Return (X, Y) of the center of cell containing provided text 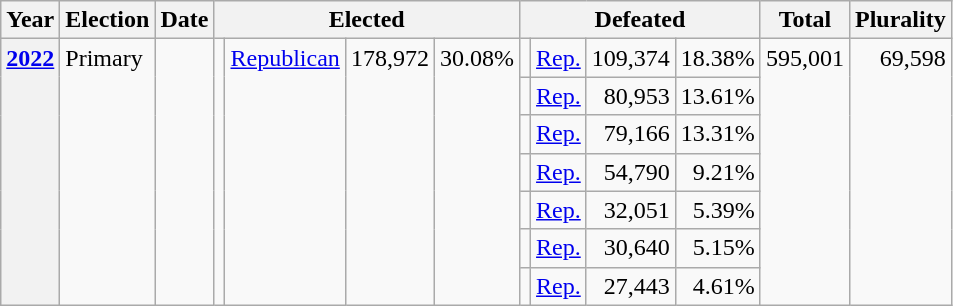
Total (804, 20)
Year (30, 20)
13.31% (718, 134)
79,166 (630, 134)
595,001 (804, 172)
32,051 (630, 210)
Election (108, 20)
9.21% (718, 172)
5.39% (718, 210)
Date (184, 20)
18.38% (718, 58)
2022 (30, 172)
109,374 (630, 58)
Republican (285, 172)
Primary (108, 172)
178,972 (390, 172)
30.08% (476, 172)
5.15% (718, 248)
Elected (367, 20)
80,953 (630, 96)
13.61% (718, 96)
30,640 (630, 248)
Defeated (640, 20)
69,598 (900, 172)
4.61% (718, 286)
54,790 (630, 172)
Plurality (900, 20)
27,443 (630, 286)
